Capture the cell that displays the provided text and extract its [X, Y] central coordinate. 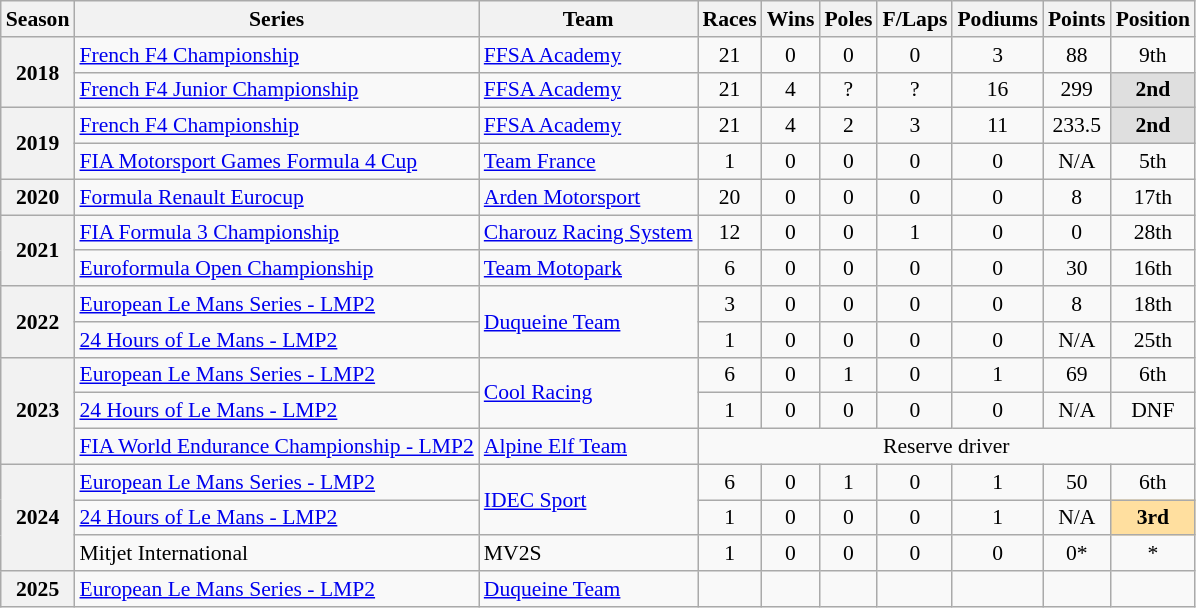
11 [998, 126]
20 [730, 197]
0* [1077, 554]
Team France [588, 162]
18th [1153, 304]
2018 [38, 72]
Euroformula Open Championship [276, 269]
IDEC Sport [588, 500]
2023 [38, 410]
DNF [1153, 411]
69 [1077, 375]
9th [1153, 55]
2020 [38, 197]
Charouz Racing System [588, 233]
Position [1153, 19]
12 [730, 233]
Races [730, 19]
299 [1077, 90]
233.5 [1077, 126]
Season [38, 19]
17th [1153, 197]
Points [1077, 19]
FIA Formula 3 Championship [276, 233]
Alpine Elf Team [588, 447]
French F4 Junior Championship [276, 90]
Cool Racing [588, 392]
MV2S [588, 554]
30 [1077, 269]
2021 [38, 250]
2 [848, 126]
Team [588, 19]
* [1153, 554]
2024 [38, 518]
Reserve driver [947, 447]
16th [1153, 269]
Wins [791, 19]
88 [1077, 55]
FIA World Endurance Championship - LMP2 [276, 447]
28th [1153, 233]
Poles [848, 19]
Team Motopark [588, 269]
50 [1077, 482]
Formula Renault Eurocup [276, 197]
25th [1153, 340]
2022 [38, 322]
Podiums [998, 19]
Series [276, 19]
F/Laps [914, 19]
Mitjet International [276, 554]
FIA Motorsport Games Formula 4 Cup [276, 162]
Arden Motorsport [588, 197]
3rd [1153, 518]
5th [1153, 162]
2025 [38, 589]
2019 [38, 144]
16 [998, 90]
